Provide the (X, Y) coordinate of the cell's center where the given text is located.  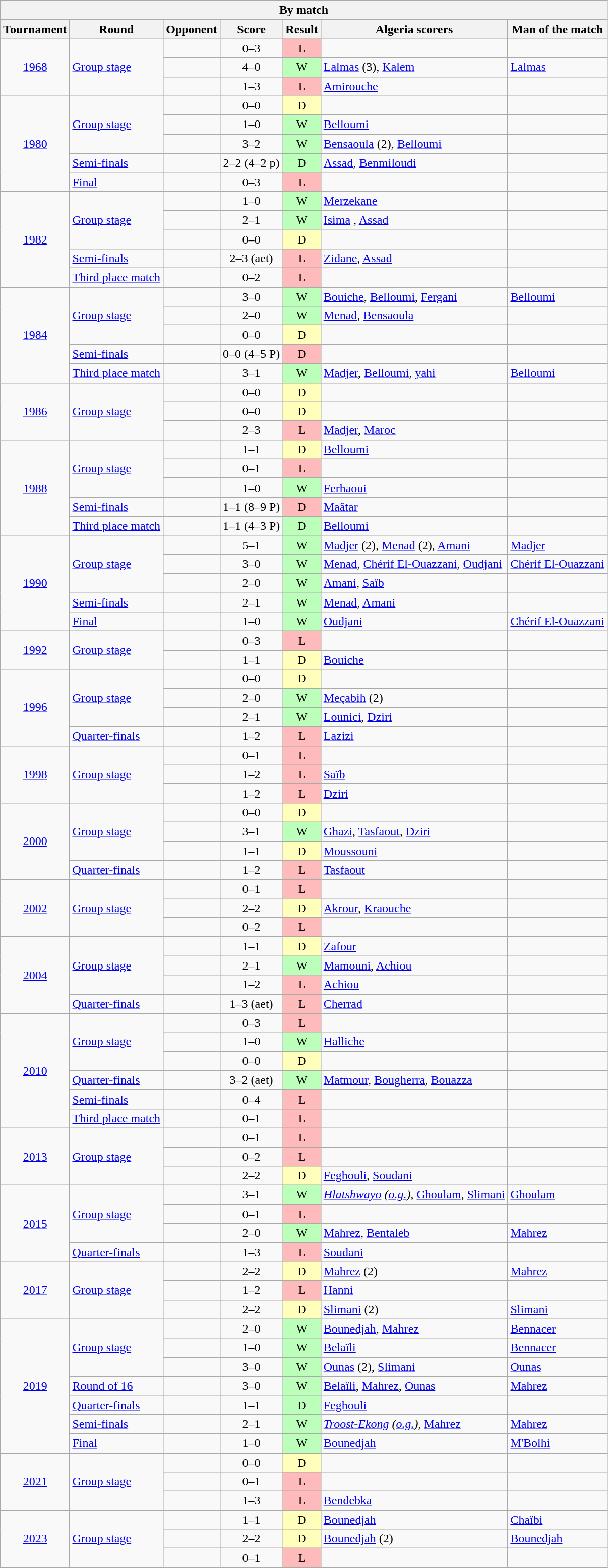
2–2 (4–2 p) (251, 163)
2010 (35, 1070)
Ghazi, Tasfaout, Dziri (414, 831)
Oudjani (414, 622)
1990 (35, 583)
Chaïbi (557, 1520)
Hlatshwayo (o.g.), Ghoulam, Slimani (414, 1195)
Slimani (2) (414, 1309)
Amirouche (414, 86)
1980 (35, 144)
3–2 (aet) (251, 1080)
Maâtar (414, 507)
2000 (35, 841)
Ounas (2), Slimani (414, 1367)
5–1 (251, 545)
Lazizi (414, 736)
Menad, Amani (414, 602)
Algeria scorers (414, 29)
Madjer (557, 545)
Round (116, 29)
Akrour, Kraouche (414, 908)
Zidane, Assad (414, 259)
Result (302, 29)
1–3 (aet) (251, 1004)
Assad, Benmiloudi (414, 163)
Halliche (414, 1042)
Round of 16 (116, 1386)
2–3 (aet) (251, 259)
Saïb (414, 774)
1992 (35, 650)
Moussouni (414, 851)
Cherrad (414, 1004)
1968 (35, 67)
Lounici, Dziri (414, 717)
Score (251, 29)
Man of the match (557, 29)
By match (304, 10)
1–1 (4–3 P) (251, 526)
M'Bolhi (557, 1443)
Hanni (414, 1290)
2004 (35, 975)
Bensaoula (2), Belloumi (414, 144)
Tournament (35, 29)
Zafour (414, 946)
Slimani (557, 1309)
Tasfaout (414, 870)
1986 (35, 411)
1996 (35, 707)
2013 (35, 1156)
1–1 (8–9 P) (251, 507)
2019 (35, 1386)
1988 (35, 488)
Feghouli, Soudani (414, 1176)
2002 (35, 908)
Isima , Assad (414, 220)
Ghoulam (557, 1195)
Soudani (414, 1252)
Opponent (192, 29)
Troost-Ekong (o.g.), Mahrez (414, 1424)
Bouiche, Belloumi, Fergani (414, 297)
Bounedjah (2) (414, 1539)
Ferhaoui (414, 488)
Achiou (414, 985)
Amani, Saïb (414, 583)
Lalmas (557, 67)
Mamouni, Achiou (414, 966)
Dziri (414, 793)
Menad, Chérif El-Ouazzani, Oudjani (414, 564)
4–0 (251, 67)
1984 (35, 335)
Feghouli (414, 1405)
Belaïli, Mahrez, Ounas (414, 1386)
1982 (35, 239)
2023 (35, 1539)
Lalmas (3), Kalem (414, 67)
Merzekane (414, 201)
2–3 (251, 430)
Menad, Bensaoula (414, 316)
3–2 (251, 144)
Mahrez, Bentaleb (414, 1233)
Bendebka (414, 1501)
2015 (35, 1224)
0–0 (4–5 P) (251, 354)
0–4 (251, 1099)
Belaïli (414, 1348)
2021 (35, 1482)
1998 (35, 774)
2017 (35, 1290)
Bouiche (414, 660)
Madjer, Belloumi, yahi (414, 373)
Mahrez (2) (414, 1271)
Matmour, Bougherra, Bouazza (414, 1080)
Bounedjah, Mahrez (414, 1329)
Madjer (2), Menad (2), Amani (414, 545)
Ounas (557, 1367)
Madjer, Maroc (414, 430)
Meçabih (2) (414, 698)
